From the cell containing the given text, extract its center point as (x, y) coordinate. 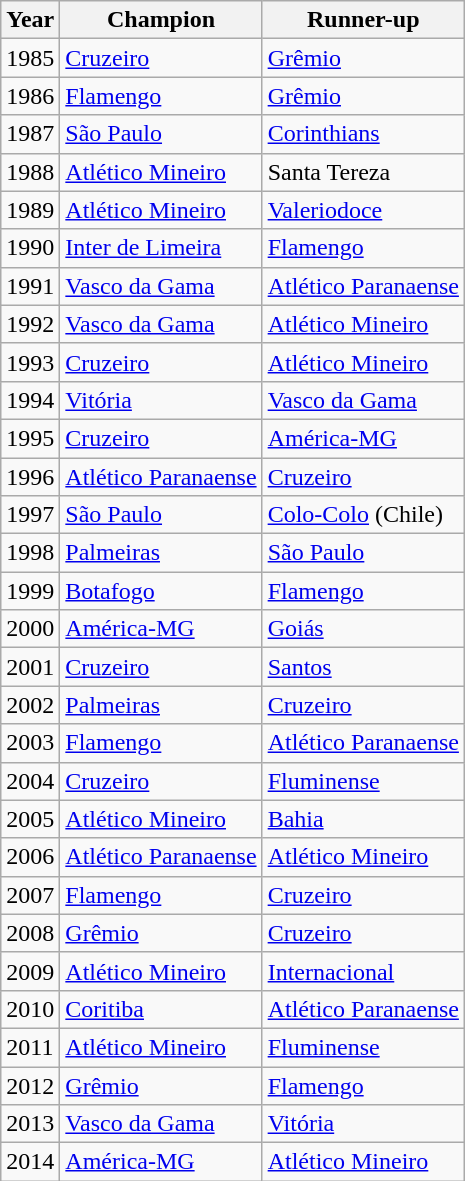
1994 (30, 400)
1999 (30, 591)
2000 (30, 629)
1987 (30, 134)
2003 (30, 743)
Coritiba (161, 1009)
Valeriodoce (363, 210)
Santa Tereza (363, 172)
1997 (30, 515)
2011 (30, 1047)
1991 (30, 286)
Champion (161, 20)
Botafogo (161, 591)
Inter de Limeira (161, 248)
Santos (363, 667)
1992 (30, 324)
Corinthians (363, 134)
1988 (30, 172)
2006 (30, 857)
2009 (30, 971)
1998 (30, 553)
2005 (30, 819)
2002 (30, 705)
2010 (30, 1009)
2007 (30, 895)
Colo-Colo (Chile) (363, 515)
2001 (30, 667)
1995 (30, 438)
1985 (30, 58)
2004 (30, 781)
1986 (30, 96)
2008 (30, 933)
Runner-up (363, 20)
2012 (30, 1085)
Bahia (363, 819)
1989 (30, 210)
1993 (30, 362)
2013 (30, 1124)
Internacional (363, 971)
Year (30, 20)
2014 (30, 1162)
1990 (30, 248)
1996 (30, 477)
Goiás (363, 629)
